From the cell containing the given text, extract its center point as [x, y] coordinate. 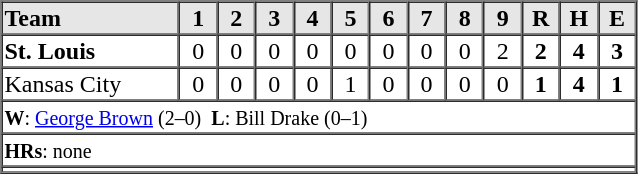
Kansas City [91, 84]
9 [503, 18]
W: George Brown (2–0) L: Bill Drake (0–1) [319, 116]
HRs: none [319, 150]
5 [350, 18]
St. Louis [91, 50]
7 [427, 18]
R [541, 18]
E [617, 18]
6 [388, 18]
8 [465, 18]
Team [91, 18]
H [579, 18]
